Output the (X, Y) coordinate of the center of the cell containing the given text.  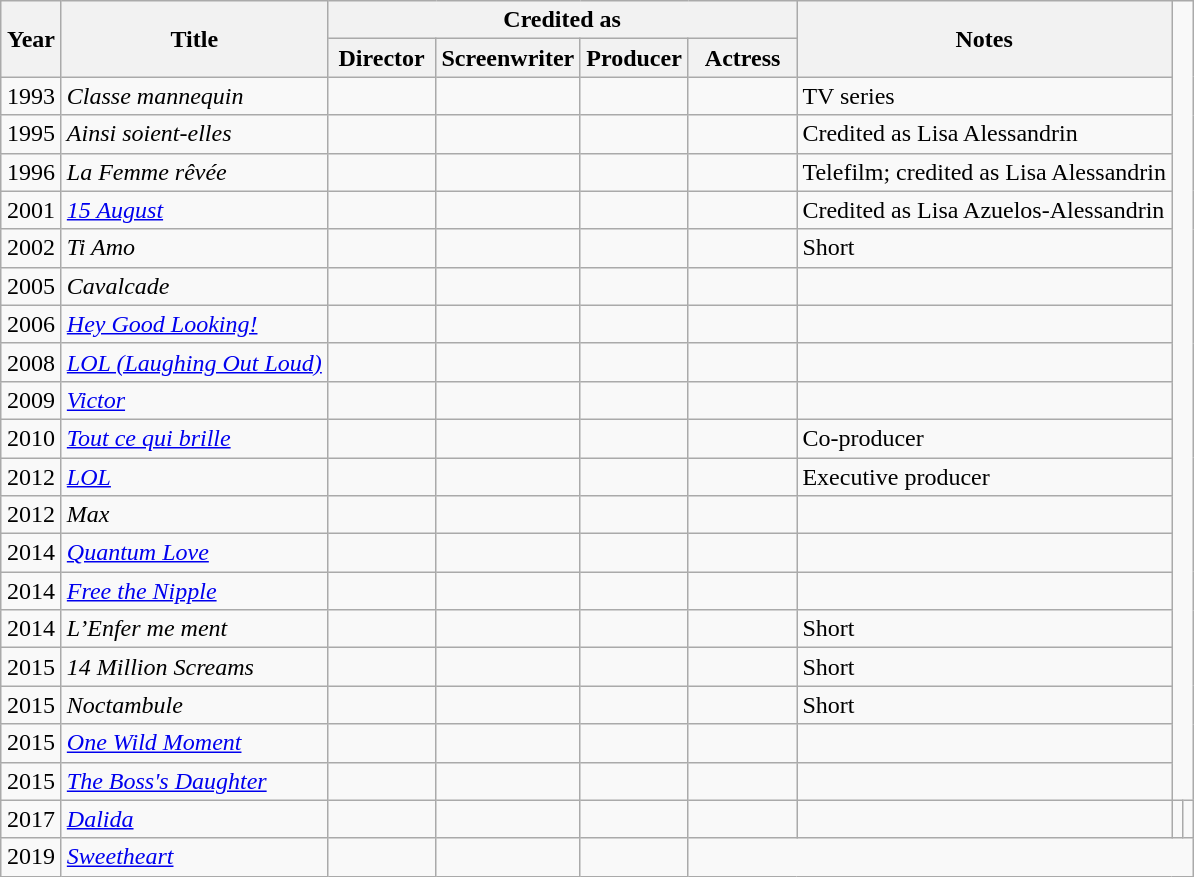
2005 (32, 286)
One Wild Moment (194, 743)
Telefilm; credited as Lisa Alessandrin (984, 172)
Credited as (562, 20)
L’Enfer me ment (194, 629)
Title (194, 39)
Classe mannequin (194, 96)
Ainsi soient-elles (194, 134)
2017 (32, 819)
Sweetheart (194, 857)
The Boss's Daughter (194, 781)
Cavalcade (194, 286)
Co-producer (984, 438)
Producer (634, 58)
15 August (194, 210)
2001 (32, 210)
Dalida (194, 819)
Year (32, 39)
Free the Nipple (194, 591)
1993 (32, 96)
Ti Amo (194, 248)
La Femme rêvée (194, 172)
Director (382, 58)
Max (194, 515)
2009 (32, 400)
2010 (32, 438)
Credited as Lisa Azuelos-Alessandrin (984, 210)
1995 (32, 134)
2002 (32, 248)
Actress (742, 58)
LOL (194, 477)
Tout ce qui brille (194, 438)
Credited as Lisa Alessandrin (984, 134)
2006 (32, 324)
Quantum Love (194, 553)
TV series (984, 96)
1996 (32, 172)
LOL (Laughing Out Loud) (194, 362)
Victor (194, 400)
2019 (32, 857)
Screenwriter (508, 58)
14 Million Screams (194, 667)
Hey Good Looking! (194, 324)
Notes (984, 39)
Executive producer (984, 477)
2008 (32, 362)
Noctambule (194, 705)
